From the cell containing the given text, extract its center point as [x, y] coordinate. 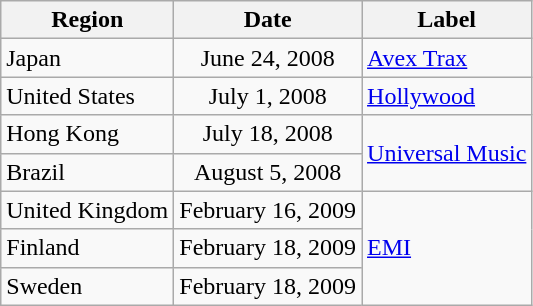
United Kingdom [88, 210]
Sweden [88, 286]
Region [88, 20]
July 18, 2008 [268, 134]
February 16, 2009 [268, 210]
August 5, 2008 [268, 172]
Avex Trax [447, 58]
Date [268, 20]
July 1, 2008 [268, 96]
Japan [88, 58]
Label [447, 20]
United States [88, 96]
Hollywood [447, 96]
EMI [447, 248]
Universal Music [447, 153]
June 24, 2008 [268, 58]
Brazil [88, 172]
Hong Kong [88, 134]
Finland [88, 248]
